Provide the [X, Y] coordinate of the cell's center where the given text is located.  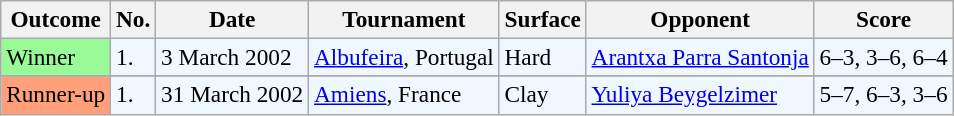
Clay [542, 95]
Tournament [404, 19]
6–3, 3–6, 6–4 [884, 57]
Runner-up [56, 95]
5–7, 6–3, 3–6 [884, 95]
Outcome [56, 19]
Winner [56, 57]
Opponent [700, 19]
Score [884, 19]
31 March 2002 [232, 95]
Yuliya Beygelzimer [700, 95]
3 March 2002 [232, 57]
Albufeira, Portugal [404, 57]
Surface [542, 19]
Amiens, France [404, 95]
Hard [542, 57]
Date [232, 19]
No. [134, 19]
Arantxa Parra Santonja [700, 57]
